Output the (X, Y) coordinate of the center of the cell containing the given text.  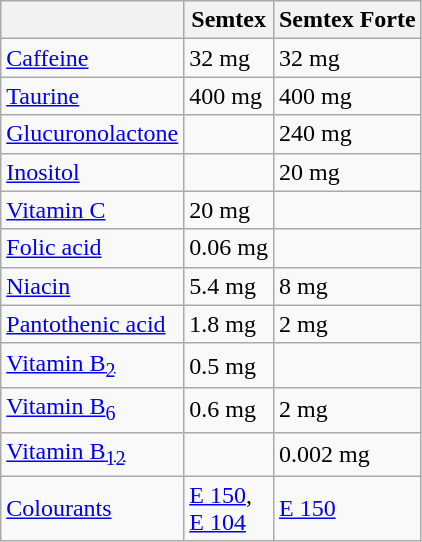
8 mg (347, 286)
5.4 mg (229, 286)
Pantothenic acid (92, 324)
Inositol (92, 172)
Glucuronolactone (92, 134)
0.5 mg (229, 365)
E 150,E 104 (229, 508)
240 mg (347, 134)
0.6 mg (229, 410)
E 150 (347, 508)
Vitamin C (92, 210)
Semtex (229, 20)
0.06 mg (229, 248)
Taurine (92, 96)
1.8 mg (229, 324)
Vitamin B2 (92, 365)
Semtex Forte (347, 20)
Colourants (92, 508)
Vitamin B6 (92, 410)
0.002 mg (347, 454)
Niacin (92, 286)
Caffeine (92, 58)
Vitamin B12 (92, 454)
Folic acid (92, 248)
